Find where the given text appears and provide that cell's center as (x, y) coordinate. 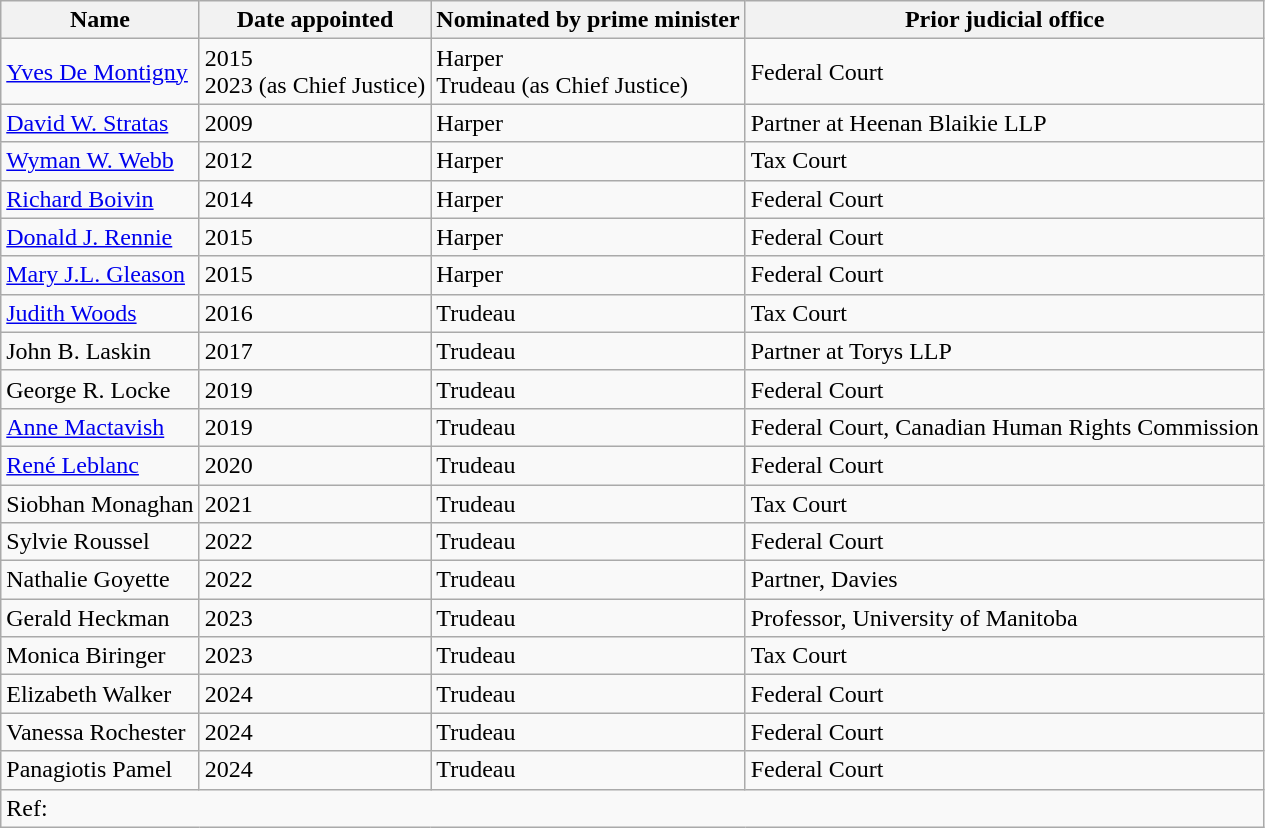
Sylvie Roussel (100, 542)
Monica Biringer (100, 656)
George R. Locke (100, 389)
Harper Trudeau (as Chief Justice) (588, 72)
Donald J. Rennie (100, 237)
Nominated by prime minister (588, 20)
Judith Woods (100, 313)
2014 (315, 199)
Wyman W. Webb (100, 161)
Nathalie Goyette (100, 580)
Panagiotis Pamel (100, 770)
Name (100, 20)
2017 (315, 351)
2021 (315, 503)
John B. Laskin (100, 351)
Prior judicial office (1004, 20)
Mary J.L. Gleason (100, 275)
2009 (315, 123)
2012 (315, 161)
2020 (315, 465)
Professor, University of Manitoba (1004, 618)
Yves De Montigny (100, 72)
Date appointed (315, 20)
Partner at Heenan Blaikie LLP (1004, 123)
David W. Stratas (100, 123)
Siobhan Monaghan (100, 503)
2016 (315, 313)
Gerald Heckman (100, 618)
Elizabeth Walker (100, 694)
Richard Boivin (100, 199)
René Leblanc (100, 465)
Partner, Davies (1004, 580)
2015 2023 (as Chief Justice) (315, 72)
Ref: (632, 808)
Partner at Torys LLP (1004, 351)
Federal Court, Canadian Human Rights Commission (1004, 427)
Vanessa Rochester (100, 732)
Anne Mactavish (100, 427)
